Return the (x, y) coordinate for the center point of the cell that contains the specified text.  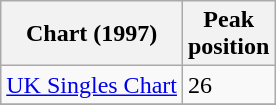
26 (228, 85)
Peakposition (228, 34)
UK Singles Chart (92, 85)
Chart (1997) (92, 34)
